Provide the (x, y) coordinate of the cell's center where the given text is located.  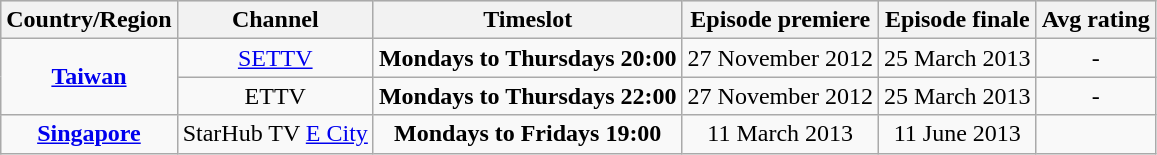
Mondays to Thursdays 22:00 (528, 96)
Channel (275, 20)
Episode premiere (780, 20)
Country/Region (89, 20)
11 March 2013 (780, 134)
Singapore (89, 134)
StarHub TV E City (275, 134)
11 June 2013 (957, 134)
SETTV (275, 58)
Episode finale (957, 20)
Timeslot (528, 20)
Mondays to Thursdays 20:00 (528, 58)
Mondays to Fridays 19:00 (528, 134)
ETTV (275, 96)
Taiwan (89, 77)
Avg rating (1096, 20)
